Return the [X, Y] coordinate for the center point of the cell that contains the specified text.  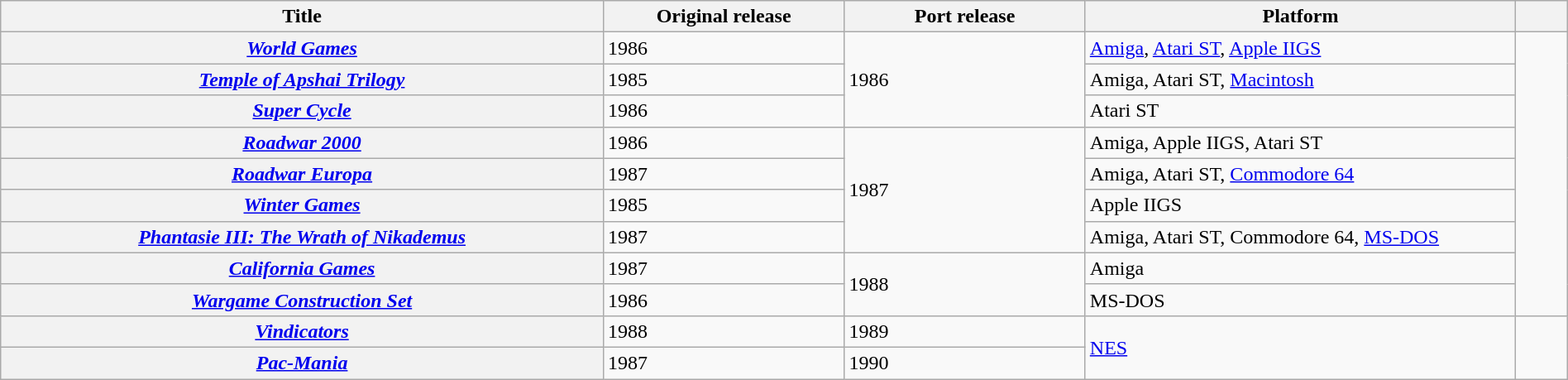
Pac-Mania [303, 363]
Amiga, Atari ST, Commodore 64, MS-DOS [1300, 237]
Wargame Construction Set [303, 300]
Amiga, Apple IIGS, Atari ST [1300, 142]
World Games [303, 48]
Roadwar 2000 [303, 142]
Amiga, Atari ST, Commodore 64 [1300, 174]
MS-DOS [1300, 300]
Super Cycle [303, 111]
Temple of Apshai Trilogy [303, 79]
California Games [303, 268]
NES [1300, 347]
1990 [964, 363]
Roadwar Europa [303, 174]
Amiga [1300, 268]
Amiga, Atari ST, Macintosh [1300, 79]
1989 [964, 331]
Amiga, Atari ST, Apple IIGS [1300, 48]
Atari ST [1300, 111]
Phantasie III: The Wrath of Nikademus [303, 237]
Winter Games [303, 205]
Platform [1300, 17]
Vindicators [303, 331]
Apple IIGS [1300, 205]
Port release [964, 17]
Original release [723, 17]
Title [303, 17]
